For the text-containing cell, return its midpoint in [X, Y] coordinate format. 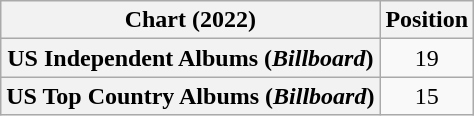
US Independent Albums (Billboard) [190, 58]
19 [427, 58]
US Top Country Albums (Billboard) [190, 96]
Chart (2022) [190, 20]
15 [427, 96]
Position [427, 20]
